Find where the given text appears and provide that cell's center as [x, y] coordinate. 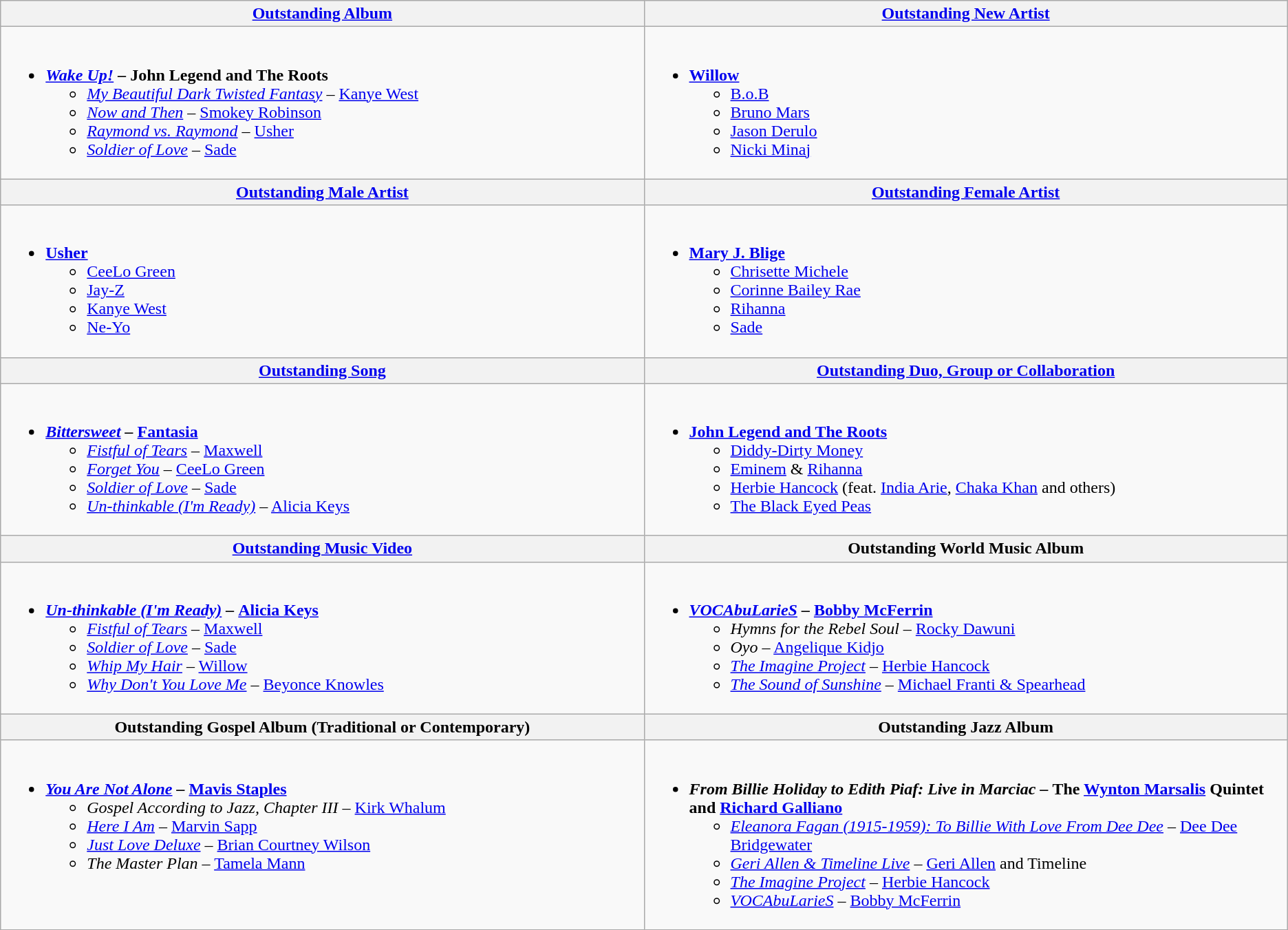
Outstanding Jazz Album [966, 727]
Outstanding Song [322, 370]
Outstanding World Music Album [966, 549]
UsherCeeLo GreenJay-ZKanye WestNe-Yo [322, 281]
Outstanding Album [322, 14]
Outstanding Duo, Group or Collaboration [966, 370]
Mary J. BligeChrisette MicheleCorinne Bailey RaeRihannaSade [966, 281]
WillowB.o.BBruno MarsJason DeruloNicki Minaj [966, 103]
Bittersweet – FantasiaFistful of Tears – MaxwellForget You – CeeLo GreenSoldier of Love – SadeUn-thinkable (I'm Ready) – Alicia Keys [322, 460]
Outstanding Female Artist [966, 192]
Outstanding Music Video [322, 549]
Outstanding Gospel Album (Traditional or Contemporary) [322, 727]
Un-thinkable (I'm Ready) – Alicia KeysFistful of Tears – MaxwellSoldier of Love – SadeWhip My Hair – WillowWhy Don't You Love Me – Beyonce Knowles [322, 637]
Outstanding New Artist [966, 14]
Outstanding Male Artist [322, 192]
John Legend and The RootsDiddy-Dirty MoneyEminem & RihannaHerbie Hancock (feat. India Arie, Chaka Khan and others)The Black Eyed Peas [966, 460]
